Search for the cell housing the specified text and yield its [X, Y] center coordinate. 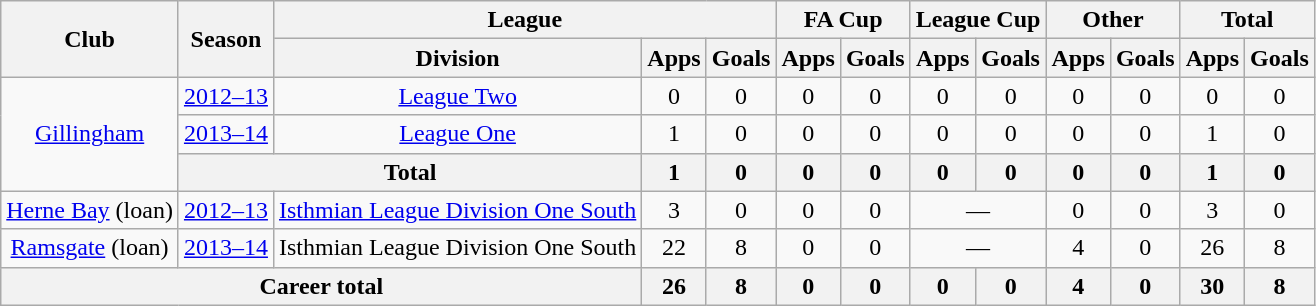
Herne Bay (loan) [90, 210]
League [524, 20]
Season [226, 39]
22 [674, 248]
League One [457, 134]
League Two [457, 96]
Gillingham [90, 134]
Ramsgate (loan) [90, 248]
Career total [322, 286]
Other [1113, 20]
Division [457, 58]
FA Cup [843, 20]
30 [1212, 286]
Club [90, 39]
League Cup [978, 20]
